Capture the cell that displays the provided text and extract its (X, Y) central coordinate. 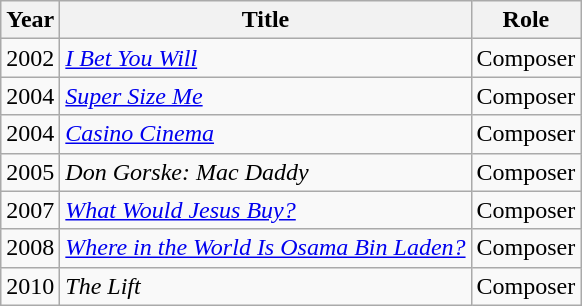
2007 (30, 210)
Year (30, 20)
2005 (30, 172)
2008 (30, 248)
2002 (30, 58)
Where in the World Is Osama Bin Laden? (266, 248)
The Lift (266, 286)
Super Size Me (266, 96)
Don Gorske: Mac Daddy (266, 172)
Role (526, 20)
Casino Cinema (266, 134)
2010 (30, 286)
Title (266, 20)
I Bet You Will (266, 58)
What Would Jesus Buy? (266, 210)
